Determine the (x, y) coordinate at the center of the cell enclosing the given text.  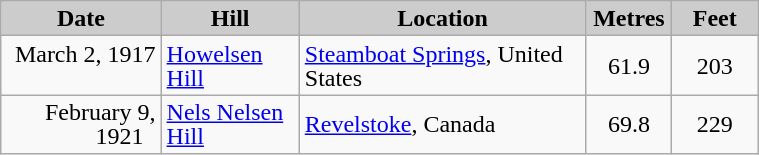
February 9, 1921 (81, 124)
61.9 (629, 66)
Steamboat Springs, United States (442, 66)
203 (715, 66)
Date (81, 18)
Location (442, 18)
69.8 (629, 124)
Hill (230, 18)
March 2, 1917 (81, 66)
Revelstoke, Canada (442, 124)
Metres (629, 18)
229 (715, 124)
Nels Nelsen Hill (230, 124)
Feet (715, 18)
Howelsen Hill (230, 66)
